Return [x, y] of the center of cell containing provided text 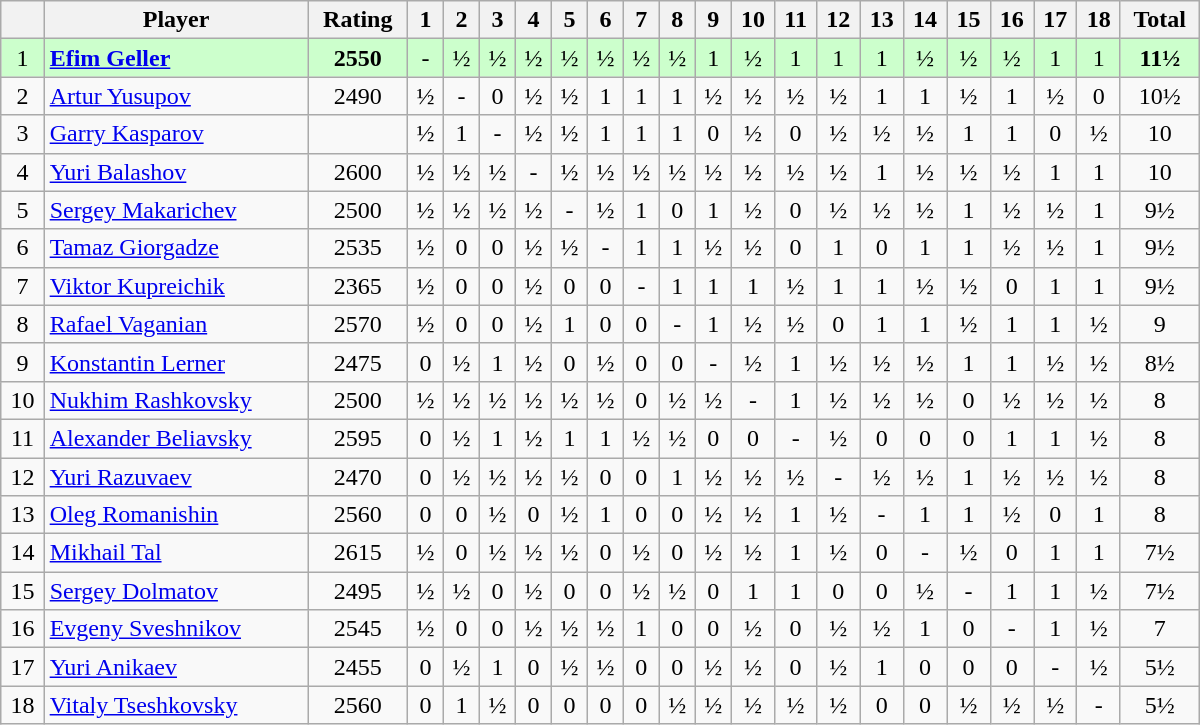
2490 [358, 96]
2475 [358, 362]
Total [1160, 20]
Garry Kasparov [176, 134]
Rating [358, 20]
2570 [358, 324]
Oleg Romanishin [176, 515]
Mikhail Tal [176, 553]
Sergey Makarichev [176, 210]
Viktor Kupreichik [176, 286]
2455 [358, 667]
Efim Geller [176, 58]
Nukhim Rashkovsky [176, 400]
Evgeny Sveshnikov [176, 629]
Player [176, 20]
2550 [358, 58]
Yuri Balashov [176, 172]
10½ [1160, 96]
Konstantin Lerner [176, 362]
Alexander Beliavsky [176, 438]
2535 [358, 248]
Yuri Razuvaev [176, 477]
Tamaz Giorgadze [176, 248]
11½ [1160, 58]
2545 [358, 629]
Rafael Vaganian [176, 324]
2470 [358, 477]
2595 [358, 438]
Vitaly Tseshkovsky [176, 705]
Artur Yusupov [176, 96]
8½ [1160, 362]
Sergey Dolmatov [176, 591]
2600 [358, 172]
2495 [358, 591]
2365 [358, 286]
Yuri Anikaev [176, 667]
2615 [358, 553]
